Return (X, Y) of the center of cell containing provided text 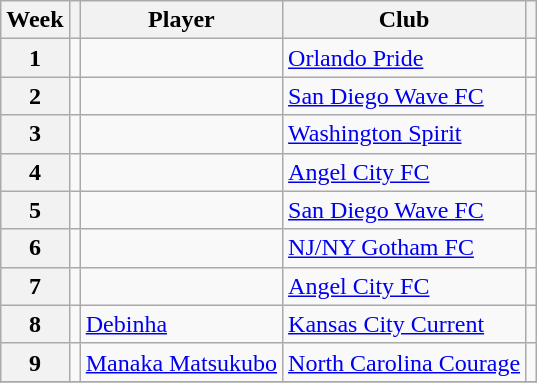
1 (35, 58)
4 (35, 172)
9 (35, 362)
Player (181, 20)
Debinha (181, 324)
Manaka Matsukubo (181, 362)
5 (35, 210)
Orlando Pride (404, 58)
7 (35, 286)
8 (35, 324)
Kansas City Current (404, 324)
6 (35, 248)
2 (35, 96)
North Carolina Courage (404, 362)
Washington Spirit (404, 134)
Club (404, 20)
Week (35, 20)
3 (35, 134)
NJ/NY Gotham FC (404, 248)
